Search for the cell housing the specified text and yield its (x, y) center coordinate. 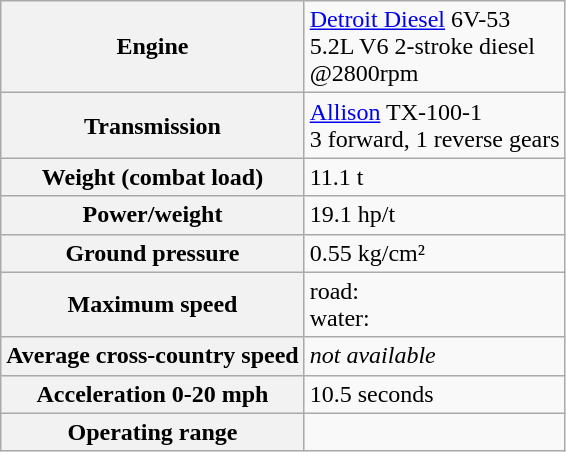
not available (434, 356)
Average cross-country speed (152, 356)
Allison TX-100-13 forward, 1 reverse gears (434, 126)
Transmission (152, 126)
Weight (combat load) (152, 177)
Power/weight (152, 215)
19.1 hp/t (434, 215)
road: water: (434, 304)
11.1 t (434, 177)
Acceleration 0-20 mph (152, 394)
Ground pressure (152, 253)
Operating range (152, 432)
10.5 seconds (434, 394)
Engine (152, 47)
Detroit Diesel 6V-535.2L V6 2-stroke diesel @2800rpm (434, 47)
Maximum speed (152, 304)
0.55 kg/cm² (434, 253)
